Output the (X, Y) coordinate of the center of the cell containing the given text.  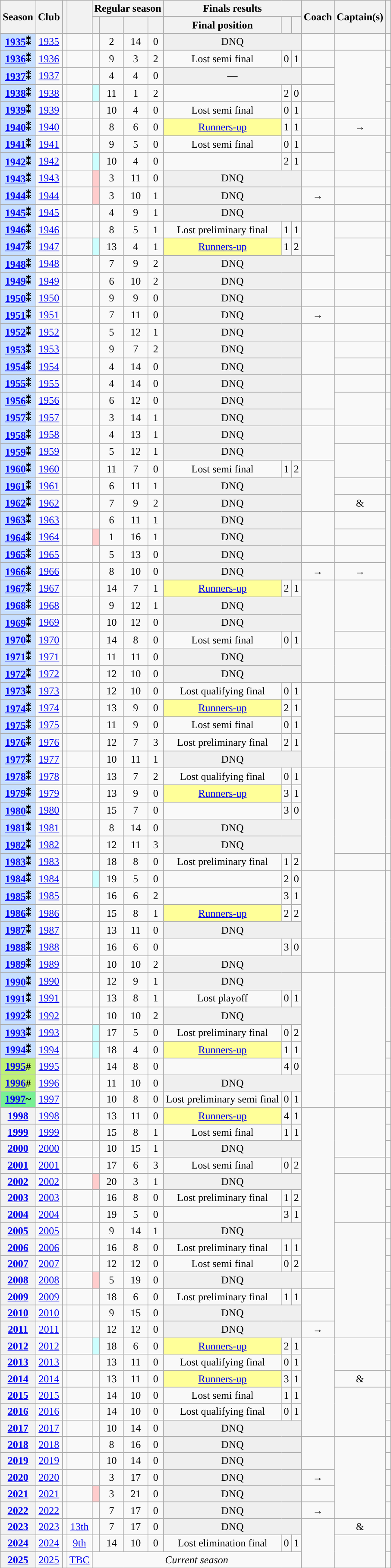
1940⁑ (18, 127)
1996 (49, 1083)
Captain(s) (360, 17)
1946⁑ (18, 230)
1963 (49, 520)
1986⁑ (18, 913)
1951 (49, 315)
1973 (49, 691)
Club (49, 17)
1935⁑ (18, 42)
1966 (49, 571)
1985 (49, 896)
1989 (49, 964)
1938⁑ (18, 93)
13th (79, 1527)
1977 (49, 759)
1992⁑ (18, 1016)
1995 (49, 1067)
1997 (49, 1099)
1950 (49, 298)
1982 (49, 845)
1936⁑ (18, 59)
1943 (49, 178)
1987 (49, 930)
Final position (223, 25)
1956⁑ (18, 401)
1974 (49, 708)
1970 (49, 640)
1969⁑ (18, 623)
20 (112, 1182)
1967⁑ (18, 589)
1986 (49, 913)
1945⁑ (18, 212)
1954 (49, 367)
1994⁑ (18, 1050)
1962 (49, 503)
1964 (49, 537)
1949⁑ (18, 281)
1991 (49, 998)
1979 (49, 794)
9th (79, 1543)
1981 (49, 828)
1972⁑ (18, 674)
Lost preliminary semi final (223, 1099)
1951⁑ (18, 315)
1988 (49, 947)
1991⁑ (18, 998)
— (232, 76)
1935 (49, 42)
1948⁑ (18, 264)
Season (18, 17)
1965⁑ (18, 554)
1985⁑ (18, 896)
Current season (197, 1559)
1965 (49, 554)
1959 (49, 452)
1954⁑ (18, 367)
1975⁑ (18, 725)
1960 (49, 469)
1976⁑ (18, 742)
1950⁑ (18, 298)
1959⁑ (18, 452)
1945 (49, 212)
1984⁑ (18, 879)
1952 (49, 332)
1997~ (18, 1099)
1944 (49, 196)
1961 (49, 486)
1968⁑ (18, 605)
1973⁑ (18, 691)
1939⁑ (18, 110)
1983 (49, 862)
1955⁑ (18, 383)
1974⁑ (18, 708)
1993 (49, 1033)
1938 (49, 93)
1937 (49, 76)
1958 (49, 435)
Regular season (128, 9)
1980 (49, 811)
1944⁑ (18, 196)
1941 (49, 144)
1966⁑ (18, 571)
1968 (49, 605)
1964⁑ (18, 537)
1977⁑ (18, 759)
1967 (49, 589)
1942⁑ (18, 162)
1975 (49, 725)
1948 (49, 264)
1984 (49, 879)
1972 (49, 674)
1949 (49, 281)
1992 (49, 1016)
1996# (18, 1083)
Lost elimination final (223, 1543)
1990 (49, 982)
1969 (49, 623)
1953 (49, 349)
1990⁑ (18, 982)
1971⁑ (18, 657)
1988⁑ (18, 947)
TBC (79, 1559)
1978⁑ (18, 776)
1958⁑ (18, 435)
1989⁑ (18, 964)
1939 (49, 110)
1993⁑ (18, 1033)
1942 (49, 162)
1952⁑ (18, 332)
1956 (49, 401)
Finals results (232, 9)
1987⁑ (18, 930)
1957 (49, 418)
1963⁑ (18, 520)
1995# (18, 1067)
1962⁑ (18, 503)
21 (136, 1494)
1947⁑ (18, 247)
1961⁑ (18, 486)
1971 (49, 657)
1970⁑ (18, 640)
1980⁑ (18, 811)
1978 (49, 776)
1957⁑ (18, 418)
1947 (49, 247)
1946 (49, 230)
Coach (318, 17)
1936 (49, 59)
1941⁑ (18, 144)
1994 (49, 1050)
1953⁑ (18, 349)
1955 (49, 383)
1976 (49, 742)
1979⁑ (18, 794)
1960⁑ (18, 469)
1940 (49, 127)
1943⁑ (18, 178)
1937⁑ (18, 76)
1982⁑ (18, 845)
1981⁑ (18, 828)
1983⁑ (18, 862)
Lost playoff (223, 998)
